Locate the cell with the specified text and output its (x, y) center coordinate. 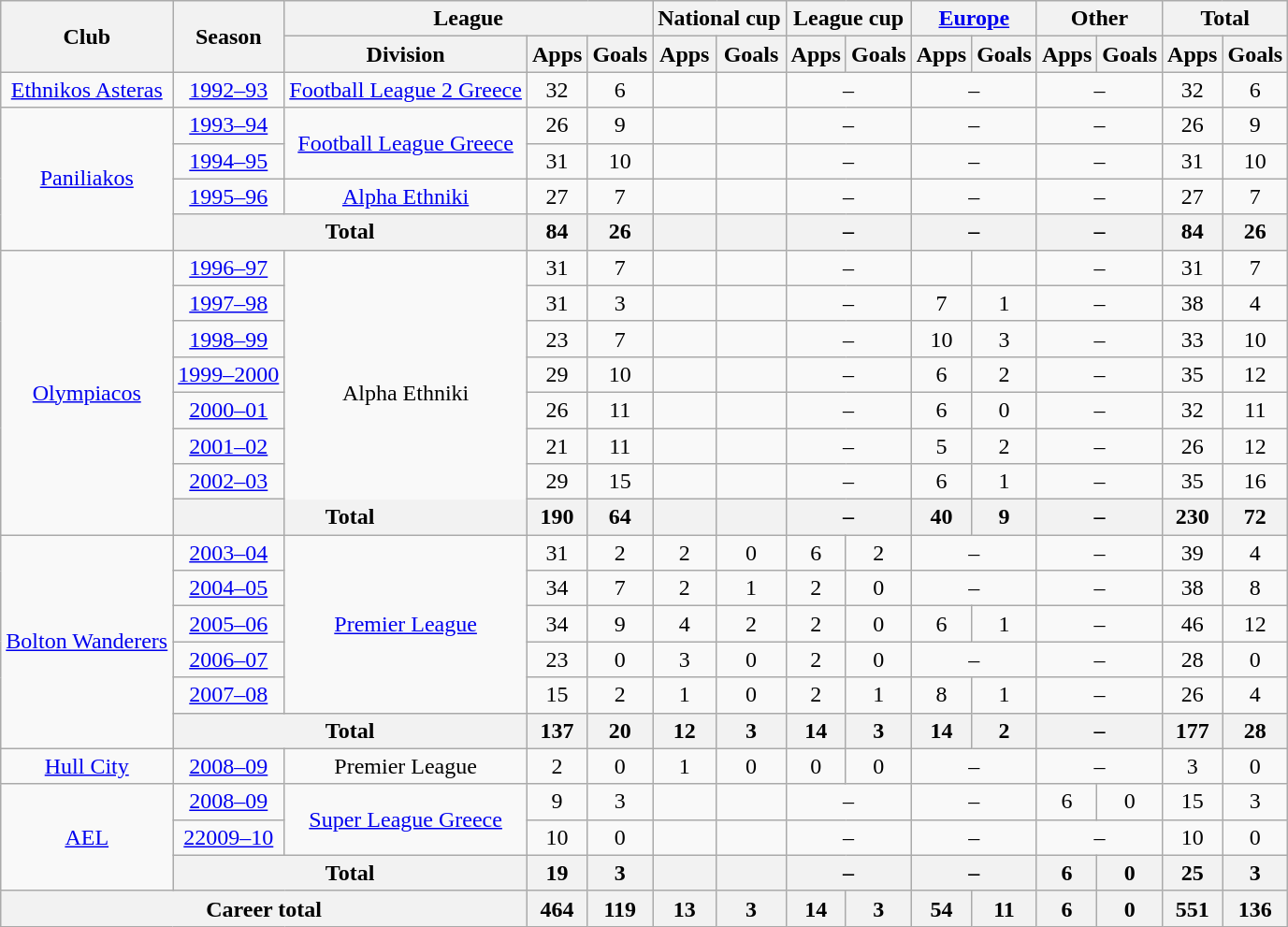
1997–98 (228, 303)
2007–08 (228, 695)
551 (1193, 908)
5 (941, 446)
Division (406, 54)
Paniliakos (87, 179)
39 (1193, 553)
Bolton Wanderers (87, 642)
1993–94 (228, 125)
Other (1099, 19)
46 (1193, 624)
Super League Greece (406, 819)
19 (557, 873)
2000–01 (228, 410)
20 (620, 731)
League (469, 19)
16 (1255, 482)
190 (557, 517)
1994–95 (228, 161)
230 (1193, 517)
Football League 2 Greece (406, 90)
AEL (87, 837)
2005–06 (228, 624)
1992–93 (228, 90)
137 (557, 731)
Football League Greece (406, 143)
League cup (848, 19)
119 (620, 908)
64 (620, 517)
21 (557, 446)
Europe (974, 19)
Club (87, 36)
25 (1193, 873)
40 (941, 517)
Hull City (87, 766)
54 (941, 908)
2002–03 (228, 482)
33 (1193, 339)
1999–2000 (228, 374)
2001–02 (228, 446)
National cup (719, 19)
2004–05 (228, 588)
22009–10 (228, 837)
1998–99 (228, 339)
2006–07 (228, 659)
Career total (264, 908)
177 (1193, 731)
Ethnikos Asteras (87, 90)
464 (557, 908)
13 (685, 908)
2003–04 (228, 553)
136 (1255, 908)
1995–96 (228, 196)
1996–97 (228, 268)
Olympiacos (87, 392)
Season (228, 36)
72 (1255, 517)
